From the cell containing the given text, extract its center point as [x, y] coordinate. 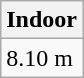
Indoor [42, 20]
8.10 m [42, 58]
